For the text-containing cell, return its midpoint in [X, Y] coordinate format. 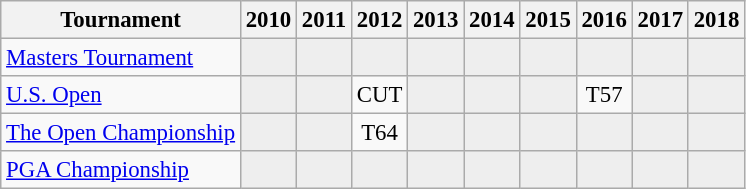
2010 [268, 20]
2018 [716, 20]
2012 [379, 20]
2015 [548, 20]
CUT [379, 95]
The Open Championship [121, 133]
2016 [604, 20]
2017 [660, 20]
U.S. Open [121, 95]
T64 [379, 133]
Tournament [121, 20]
Masters Tournament [121, 58]
PGA Championship [121, 170]
T57 [604, 95]
2013 [436, 20]
2014 [492, 20]
2011 [324, 20]
